Capture the cell that displays the provided text and extract its (x, y) central coordinate. 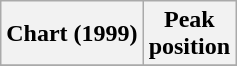
Chart (1999) (72, 34)
Peak position (189, 34)
